Detect which cell encompasses the target text, then output its [x, y] center coordinate. 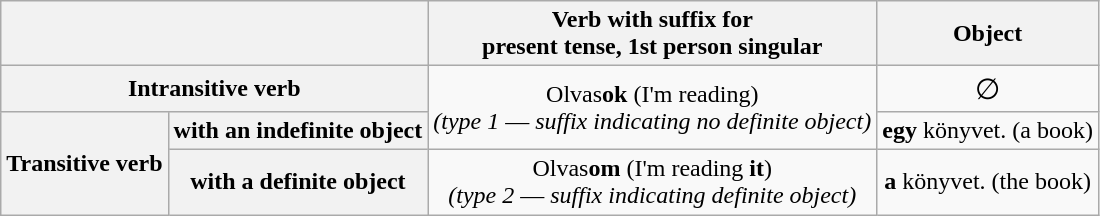
Object [988, 34]
∅ [988, 89]
a könyvet. (the book) [988, 182]
with an indefinite object [298, 130]
Transitive verb [84, 162]
Intransitive verb [214, 89]
Verb with suffix forpresent tense, 1st person singular [652, 34]
with a definite object [298, 182]
egy könyvet. (a book) [988, 130]
Olvasom (I'm reading it)(type 2 ― suffix indicating definite object) [652, 182]
Olvasok (I'm reading)(type 1 ― suffix indicating no definite object) [652, 108]
